Determine the (x, y) coordinate at the center of the cell enclosing the given text.  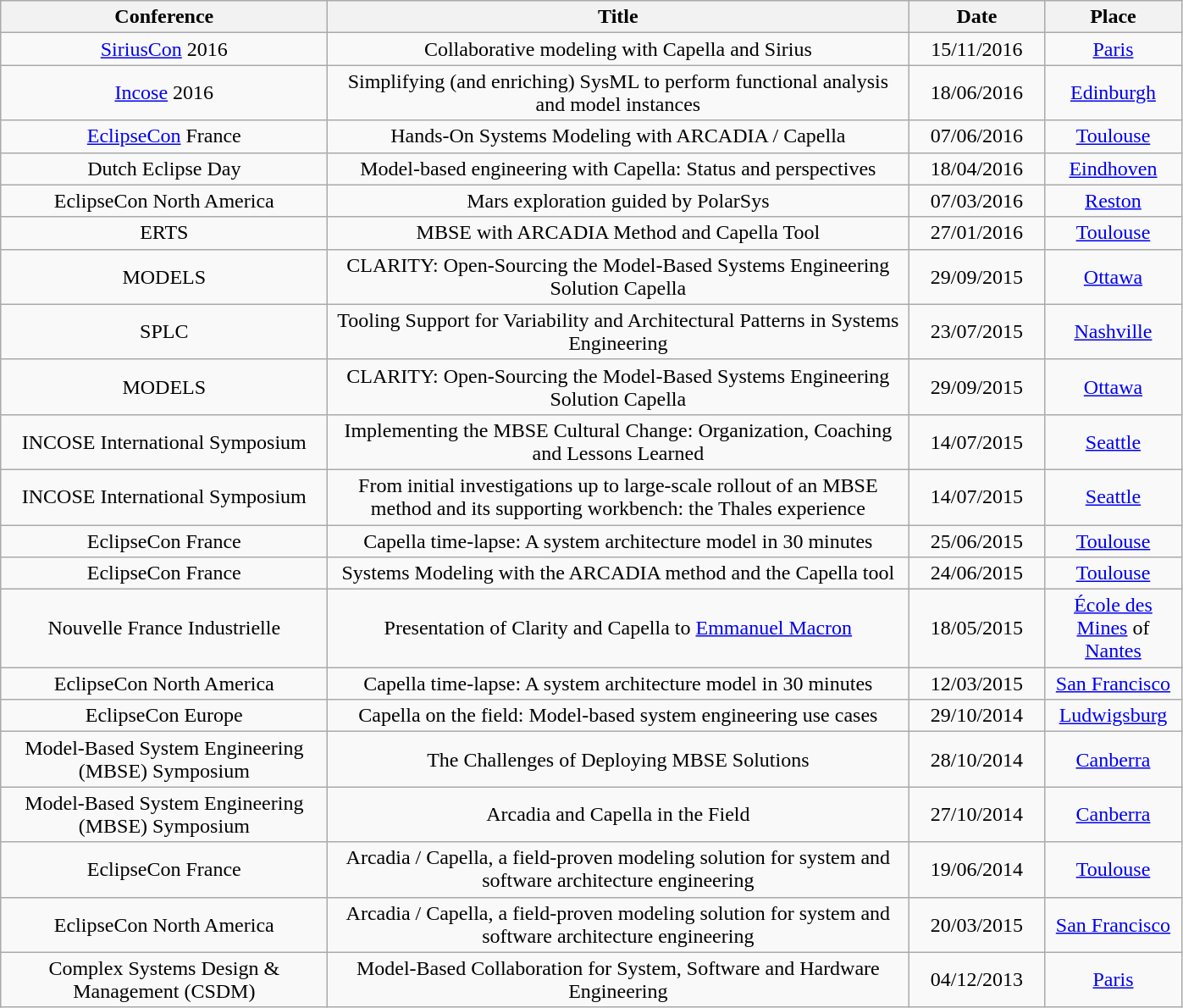
18/06/2016 (977, 93)
Mars exploration guided by PolarSys (618, 201)
Complex Systems Design & Management (CSDM) (164, 979)
Model-Based Collaboration for System, Software and Hardware Engineering (618, 979)
Eindhoven (1113, 169)
24/06/2015 (977, 573)
Arcadia and Capella in the Field (618, 815)
28/10/2014 (977, 759)
20/03/2015 (977, 925)
25/06/2015 (977, 541)
Ludwigsburg (1113, 716)
18/04/2016 (977, 169)
Nashville (1113, 332)
Collaborative modeling with Capella and Sirius (618, 49)
Model-based engineering with Capella: Status and perspectives (618, 169)
Edinburgh (1113, 93)
Reston (1113, 201)
Tooling Support for Variability and Architectural Patterns in Systems Engineering (618, 332)
Date (977, 17)
04/12/2013 (977, 979)
École des Mines of Nantes (1113, 629)
12/03/2015 (977, 684)
SPLC (164, 332)
Systems Modeling with the ARCADIA method and the Capella tool (618, 573)
Place (1113, 17)
Nouvelle France Industrielle (164, 629)
EclipseCon Europe (164, 716)
07/03/2016 (977, 201)
29/10/2014 (977, 716)
Incose 2016 (164, 93)
Hands-On Systems Modeling with ARCADIA / Capella (618, 136)
15/11/2016 (977, 49)
27/10/2014 (977, 815)
07/06/2016 (977, 136)
23/07/2015 (977, 332)
From initial investigations up to large-scale rollout of an MBSE method and its supporting workbench: the Thales experience (618, 496)
Presentation of Clarity and Capella to Emmanuel Macron (618, 629)
MBSE with ARCADIA Method and Capella Tool (618, 233)
Simplifying (and enriching) SysML to perform functional analysis and model instances (618, 93)
SiriusCon 2016 (164, 49)
18/05/2015 (977, 629)
Capella on the field: Model-based system engineering use cases (618, 716)
Implementing the MBSE Cultural Change: Organization, Coaching and Lessons Learned (618, 442)
Dutch Eclipse Day (164, 169)
Title (618, 17)
Conference (164, 17)
The Challenges of Deploying MBSE Solutions (618, 759)
27/01/2016 (977, 233)
ERTS (164, 233)
19/06/2014 (977, 869)
